Provide the [X, Y] coordinate of the cell's center where the given text is located.  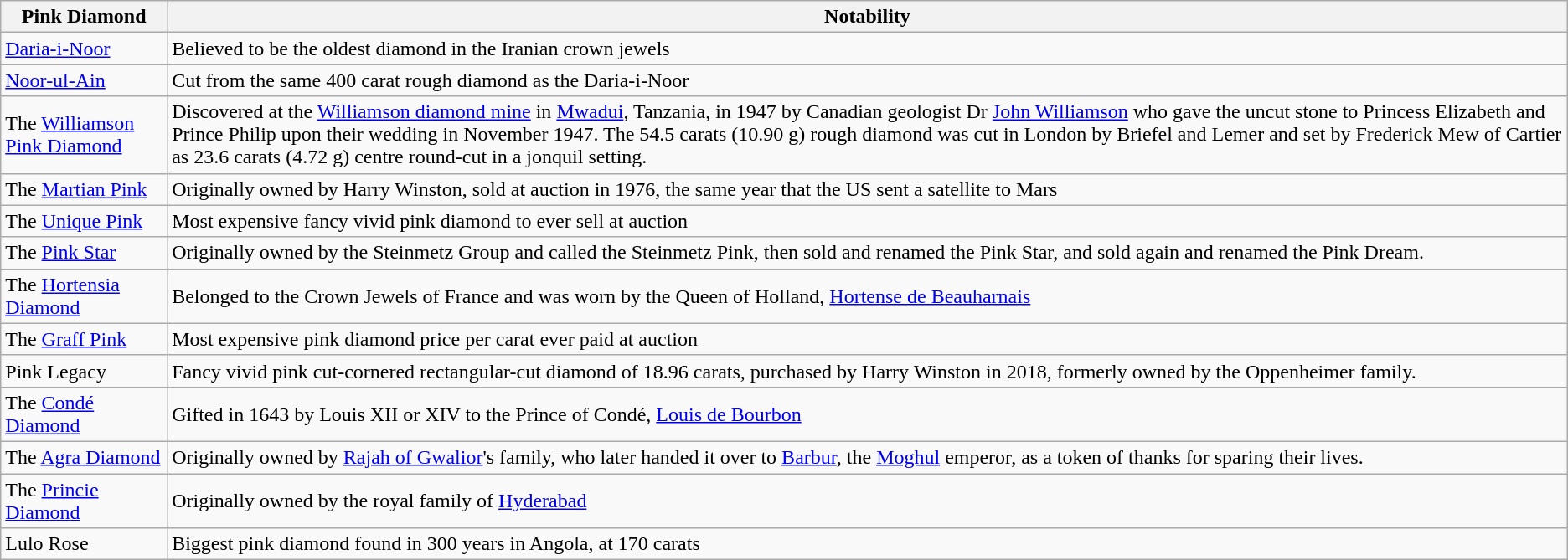
The Condé Diamond [84, 414]
The Williamson Pink Diamond [84, 135]
The Agra Diamond [84, 457]
The Princie Diamond [84, 501]
The Martian Pink [84, 189]
Believed to be the oldest diamond in the Iranian crown jewels [868, 49]
Originally owned by Harry Winston, sold at auction in 1976, the same year that the US sent a satellite to Mars [868, 189]
Biggest pink diamond found in 300 years in Angola, at 170 carats [868, 544]
Noor-ul-Ain [84, 80]
The Unique Pink [84, 221]
Daria-i-Noor [84, 49]
The Pink Star [84, 253]
Pink Legacy [84, 371]
The Hortensia Diamond [84, 296]
Belonged to the Crown Jewels of France and was worn by the Queen of Holland, Hortense de Beauharnais [868, 296]
Most expensive pink diamond price per carat ever paid at auction [868, 339]
Originally owned by Rajah of Gwalior's family, who later handed it over to Barbur, the Moghul emperor, as a token of thanks for sparing their lives. [868, 457]
Fancy vivid pink cut-cornered rectangular-cut diamond of 18.96 carats, purchased by Harry Winston in 2018, formerly owned by the Oppenheimer family. [868, 371]
Lulo Rose [84, 544]
Gifted in 1643 by Louis XII or XIV to the Prince of Condé, Louis de Bourbon [868, 414]
Originally owned by the royal family of Hyderabad [868, 501]
Notability [868, 17]
Pink Diamond [84, 17]
Most expensive fancy vivid pink diamond to ever sell at auction [868, 221]
Cut from the same 400 carat rough diamond as the Daria-i-Noor [868, 80]
The Graff Pink [84, 339]
